Search for the cell housing the specified text and yield its (X, Y) center coordinate. 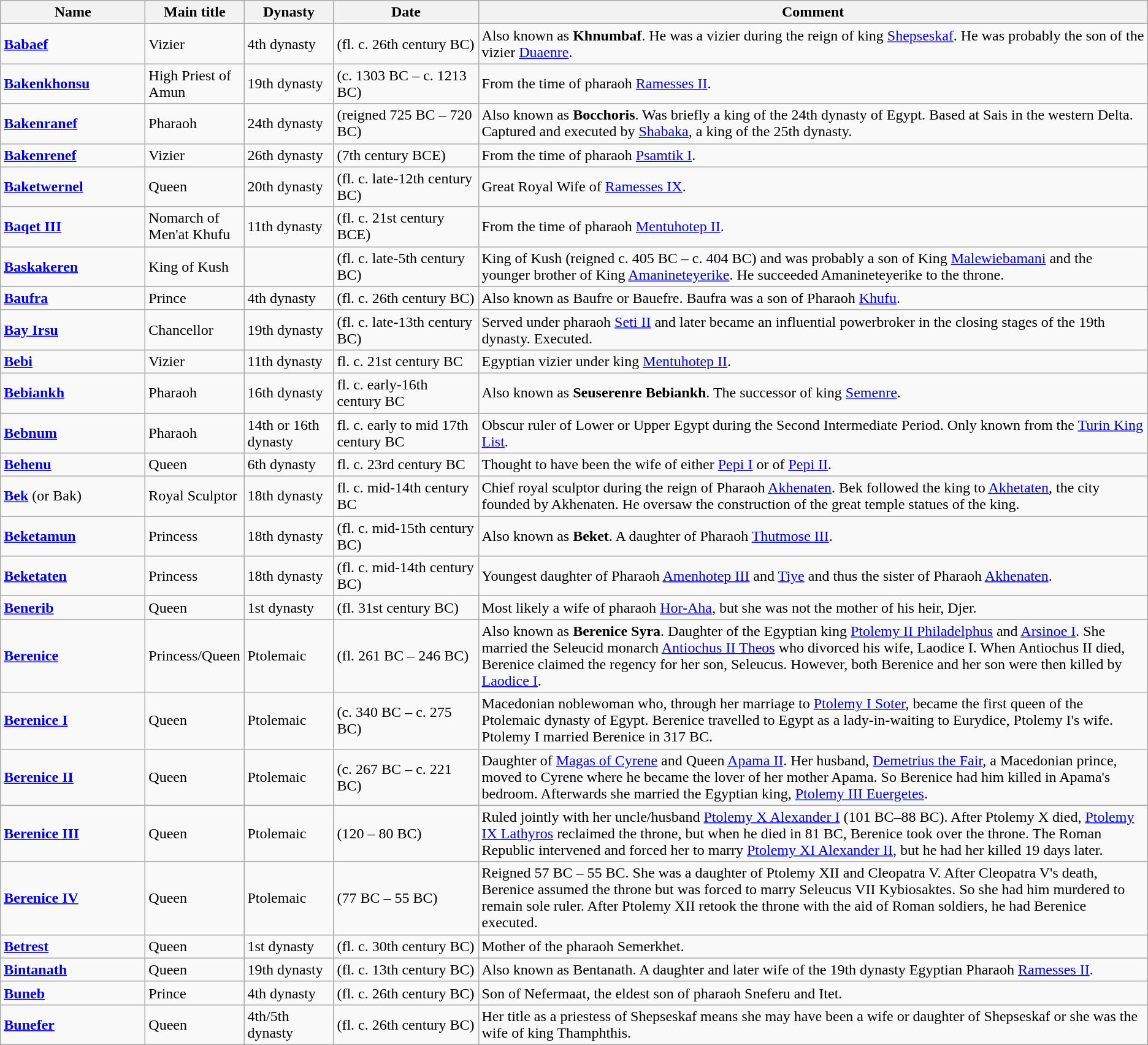
Egyptian vizier under king Mentuhotep II. (813, 361)
Babaef (73, 44)
Bunefer (73, 1024)
Buneb (73, 993)
(fl. 261 BC – 246 BC) (406, 656)
(c. 340 BC – c. 275 BC) (406, 721)
Bintanath (73, 970)
(7th century BCE) (406, 155)
(fl. c. late-12th century BC) (406, 186)
(fl. c. late-13th century BC) (406, 330)
Berenice (73, 656)
Baskakeren (73, 266)
(fl. c. mid-15th century BC) (406, 536)
4th/5th dynasty (289, 1024)
(reigned 725 BC – 720 BC) (406, 124)
Bakenranef (73, 124)
(77 BC – 55 BC) (406, 898)
Thought to have been the wife of either Pepi I or of Pepi II. (813, 465)
Chancellor (195, 330)
Most likely a wife of pharaoh Hor-Aha, but she was not the mother of his heir, Djer. (813, 608)
(fl. c. late-5th century BC) (406, 266)
Behenu (73, 465)
(fl. c. mid-14th century BC) (406, 576)
Also known as Bentanath. A daughter and later wife of the 19th dynasty Egyptian Pharaoh Ramesses II. (813, 970)
Served under pharaoh Seti II and later became an influential powerbroker in the closing stages of the 19th dynasty. Executed. (813, 330)
Also known as Khnumbaf. He was a vizier during the reign of king Shepseskaf. He was probably the son of the vizier Duaenre. (813, 44)
Her title as a priestess of Shepseskaf means she may have been a wife or daughter of Shepseskaf or she was the wife of king Thamphthis. (813, 1024)
14th or 16th dynasty (289, 433)
Bebiankh (73, 392)
(120 – 80 BC) (406, 833)
Also known as Seuserenre Bebiankh. The successor of king Semenre. (813, 392)
From the time of pharaoh Psamtik I. (813, 155)
Baqet III (73, 227)
Mother of the pharaoh Semerkhet. (813, 946)
26th dynasty (289, 155)
(c. 267 BC – c. 221 BC) (406, 777)
16th dynasty (289, 392)
Bek (or Bak) (73, 497)
fl. c. mid-14th century BC (406, 497)
Bebnum (73, 433)
High Priest of Amun (195, 83)
Berenice IV (73, 898)
fl. c. early to mid 17th century BC (406, 433)
(fl. 31st century BC) (406, 608)
(fl. c. 30th century BC) (406, 946)
Main title (195, 12)
Comment (813, 12)
Obscur ruler of Lower or Upper Egypt during the Second Intermediate Period. Only known from the Turin King List. (813, 433)
20th dynasty (289, 186)
King of Kush (195, 266)
Baketwernel (73, 186)
Bebi (73, 361)
Date (406, 12)
fl. c. 23rd century BC (406, 465)
Bakenkhonsu (73, 83)
24th dynasty (289, 124)
(fl. c. 21st century BCE) (406, 227)
fl. c. 21st century BC (406, 361)
Nomarch of Men'at Khufu (195, 227)
Betrest (73, 946)
Great Royal Wife of Ramesses IX. (813, 186)
Son of Nefermaat, the eldest son of pharaoh Sneferu and Itet. (813, 993)
Youngest daughter of Pharaoh Amenhotep III and Tiye and thus the sister of Pharaoh Akhenaten. (813, 576)
Beketaten (73, 576)
fl. c. early-16th century BC (406, 392)
Also known as Beket. A daughter of Pharaoh Thutmose III. (813, 536)
(fl. c. 13th century BC) (406, 970)
Bay Irsu (73, 330)
6th dynasty (289, 465)
Berenice II (73, 777)
From the time of pharaoh Ramesses II. (813, 83)
Baufra (73, 298)
Beketamun (73, 536)
Princess/Queen (195, 656)
Dynasty (289, 12)
From the time of pharaoh Mentuhotep II. (813, 227)
Royal Sculptor (195, 497)
Bakenrenef (73, 155)
Also known as Baufre or Bauefre. Baufra was a son of Pharaoh Khufu. (813, 298)
Benerib (73, 608)
Berenice III (73, 833)
(c. 1303 BC – c. 1213 BC) (406, 83)
Name (73, 12)
Berenice I (73, 721)
